Capture the cell that displays the provided text and extract its (X, Y) central coordinate. 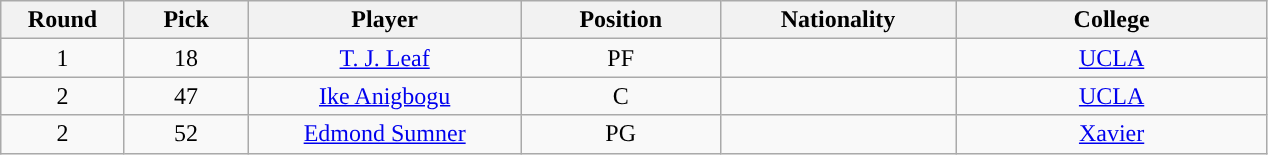
PG (620, 134)
Nationality (838, 20)
18 (186, 58)
Position (620, 20)
Pick (186, 20)
T. J. Leaf (385, 58)
Ike Anigbogu (385, 96)
52 (186, 134)
PF (620, 58)
Xavier (1112, 134)
Edmond Sumner (385, 134)
Player (385, 20)
1 (63, 58)
C (620, 96)
College (1112, 20)
Round (63, 20)
47 (186, 96)
